Return [X, Y] of the center of cell containing provided text 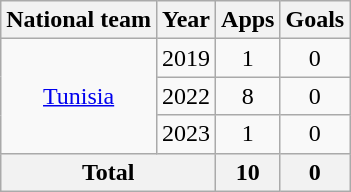
National team [79, 20]
2022 [186, 96]
8 [248, 96]
2019 [186, 58]
Total [108, 172]
Apps [248, 20]
Tunisia [79, 96]
10 [248, 172]
2023 [186, 134]
Year [186, 20]
Goals [315, 20]
